Return the (x, y) coordinate for the center point of the cell that contains the specified text.  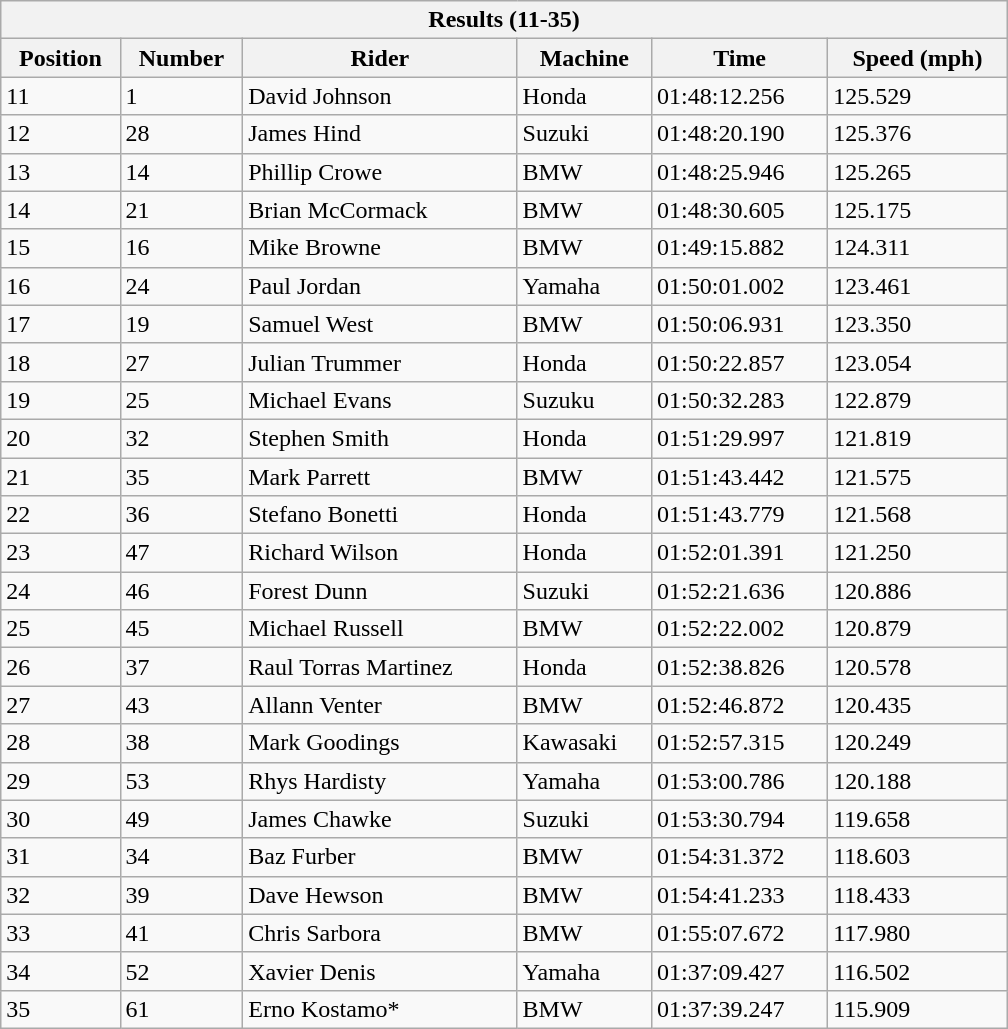
123.054 (918, 362)
Dave Hewson (380, 895)
01:48:30.605 (740, 210)
Julian Trummer (380, 362)
49 (182, 819)
Rhys Hardisty (380, 781)
124.311 (918, 248)
120.188 (918, 781)
Phillip Crowe (380, 172)
120.435 (918, 705)
120.578 (918, 667)
01:52:01.391 (740, 553)
61 (182, 1009)
David Johnson (380, 96)
118.603 (918, 857)
122.879 (918, 400)
119.658 (918, 819)
125.376 (918, 134)
01:52:57.315 (740, 743)
33 (60, 933)
01:51:43.779 (740, 515)
01:52:46.872 (740, 705)
Stefano Bonetti (380, 515)
Brian McCormack (380, 210)
31 (60, 857)
36 (182, 515)
121.575 (918, 477)
01:52:38.826 (740, 667)
23 (60, 553)
01:54:31.372 (740, 857)
18 (60, 362)
37 (182, 667)
Xavier Denis (380, 971)
01:54:41.233 (740, 895)
Number (182, 58)
01:53:00.786 (740, 781)
Richard Wilson (380, 553)
121.819 (918, 438)
Erno Kostamo* (380, 1009)
01:50:32.283 (740, 400)
Rider (380, 58)
01:48:20.190 (740, 134)
30 (60, 819)
Chris Sarbora (380, 933)
01:55:07.672 (740, 933)
01:48:12.256 (740, 96)
11 (60, 96)
Michael Evans (380, 400)
121.250 (918, 553)
01:50:06.931 (740, 324)
Raul Torras Martinez (380, 667)
Suzuku (584, 400)
20 (60, 438)
01:52:22.002 (740, 629)
Kawasaki (584, 743)
120.879 (918, 629)
115.909 (918, 1009)
12 (60, 134)
Forest Dunn (380, 591)
41 (182, 933)
118.433 (918, 895)
38 (182, 743)
Time (740, 58)
Baz Furber (380, 857)
Stephen Smith (380, 438)
43 (182, 705)
01:51:29.997 (740, 438)
45 (182, 629)
121.568 (918, 515)
01:37:09.427 (740, 971)
53 (182, 781)
01:50:22.857 (740, 362)
01:48:25.946 (740, 172)
Allann Venter (380, 705)
Samuel West (380, 324)
123.350 (918, 324)
117.980 (918, 933)
Mark Parrett (380, 477)
Michael Russell (380, 629)
120.886 (918, 591)
01:37:39.247 (740, 1009)
01:51:43.442 (740, 477)
13 (60, 172)
01:53:30.794 (740, 819)
46 (182, 591)
22 (60, 515)
125.265 (918, 172)
120.249 (918, 743)
Speed (mph) (918, 58)
Paul Jordan (380, 286)
39 (182, 895)
29 (60, 781)
01:49:15.882 (740, 248)
15 (60, 248)
26 (60, 667)
James Chawke (380, 819)
52 (182, 971)
116.502 (918, 971)
James Hind (380, 134)
47 (182, 553)
Mike Browne (380, 248)
1 (182, 96)
123.461 (918, 286)
17 (60, 324)
01:50:01.002 (740, 286)
Position (60, 58)
Results (11-35) (504, 20)
Machine (584, 58)
125.175 (918, 210)
Mark Goodings (380, 743)
125.529 (918, 96)
01:52:21.636 (740, 591)
